Extract the (x, y) coordinate from the center of the cell holding the provided text.  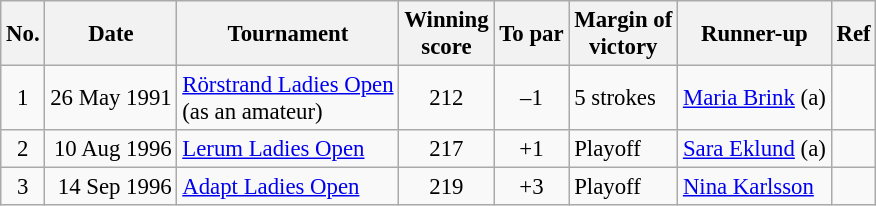
14 Sep 1996 (111, 187)
+1 (532, 149)
Runner-up (755, 34)
219 (446, 187)
Date (111, 34)
1 (23, 98)
26 May 1991 (111, 98)
10 Aug 1996 (111, 149)
Sara Eklund (a) (755, 149)
5 strokes (624, 98)
212 (446, 98)
Ref (854, 34)
+3 (532, 187)
Rörstrand Ladies Open(as an amateur) (288, 98)
–1 (532, 98)
Margin ofvictory (624, 34)
3 (23, 187)
2 (23, 149)
Nina Karlsson (755, 187)
To par (532, 34)
Adapt Ladies Open (288, 187)
217 (446, 149)
Maria Brink (a) (755, 98)
Lerum Ladies Open (288, 149)
Tournament (288, 34)
No. (23, 34)
Winningscore (446, 34)
